Find where the given text appears and provide that cell's center as (X, Y) coordinate. 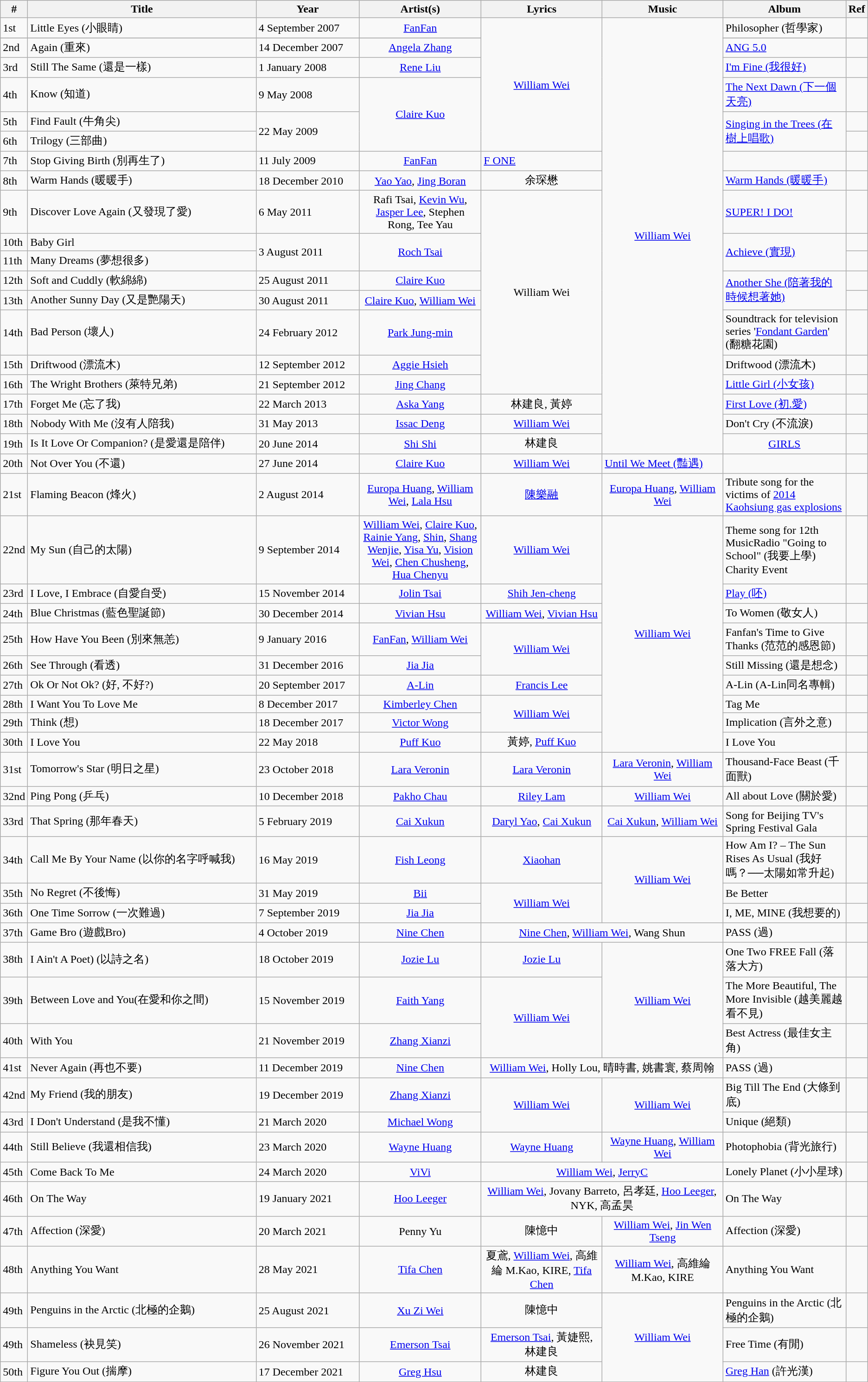
5th (14, 122)
48th (14, 1270)
陳樂融 (542, 495)
23 October 2018 (308, 769)
William Wei, Jovany Barreto, 呂孝廷, Hoo Leeger, NYK, 高孟昊 (602, 1199)
24 February 2012 (308, 333)
8 December 2017 (308, 704)
Achieve (實現) (785, 252)
Little Girl (小女孩) (785, 385)
Little Eyes (小眼睛) (142, 28)
Hoo Leeger (420, 1199)
Best Actress (最佳女主角) (785, 1041)
My Friend (我的朋友) (142, 1095)
11 December 2019 (308, 1068)
44th (14, 1146)
Many Dreams (夢想很多) (142, 261)
12th (14, 281)
Francis Lee (542, 685)
28 May 2021 (308, 1270)
4 October 2019 (308, 933)
Stop Giving Birth (別再生了) (142, 161)
Album (785, 9)
47th (14, 1231)
Shi Shi (420, 443)
37th (14, 933)
32nd (14, 797)
17th (14, 404)
I'm Fine (我很好) (785, 68)
Jolin Tsai (420, 594)
Nobody With Me (沒有人陪我) (142, 424)
26 November 2021 (308, 1344)
Title (142, 9)
Lyrics (542, 9)
Park Jung-min (420, 333)
50th (14, 1372)
ViVi (420, 1172)
Still Missing (還是想念) (785, 665)
Ref (857, 9)
Ok Or Not Ok? (好, 不好?) (142, 685)
24 March 2020 (308, 1172)
Penny Yu (420, 1231)
Bii (420, 893)
Figure You Out (揣摩) (142, 1372)
45th (14, 1172)
20 March 2021 (308, 1231)
22 March 2013 (308, 404)
24th (14, 613)
GIRLS (785, 443)
The Wright Brothers (萊特兄弟) (142, 385)
Emerson Tsai (420, 1344)
21 March 2020 (308, 1122)
One Two FREE Fall (落落大方) (785, 960)
# (14, 9)
Faith Yang (420, 1000)
Baby Girl (142, 242)
夏鳶, William Wei, 高維綸 M.Kao, KIRE, Tifa Chen (542, 1270)
Between Love and You(在愛和你之間) (142, 1000)
The More Beautiful, The More Invisible (越美麗越看不見) (785, 1000)
15 November 2014 (308, 594)
7th (14, 161)
16 May 2019 (308, 860)
William Wei, Holly Lou, 晴時書, 姚書寰, 蔡周翰 (602, 1068)
29th (14, 723)
33rd (14, 821)
Ping Pong (乒乓) (142, 797)
SUPER! I DO! (785, 212)
26th (14, 665)
The Next Dawn (下一個天亮) (785, 94)
4th (14, 94)
18 December 2010 (308, 181)
30th (14, 742)
21 November 2019 (308, 1041)
Don't Cry (不流淚) (785, 424)
All about Love (關於愛) (785, 797)
20th (14, 464)
Bad Person (壞人) (142, 333)
Shameless (袂見笑) (142, 1344)
40th (14, 1041)
Year (308, 9)
16th (14, 385)
A-Lin (420, 685)
3 August 2011 (308, 252)
I Want You To Love Me (142, 704)
Free Time (有閒) (785, 1344)
11 July 2009 (308, 161)
To Women (敬女人) (785, 613)
Tifa Chen (420, 1270)
23 March 2020 (308, 1146)
31 May 2019 (308, 893)
Lara Veronin, William Wei (663, 769)
Wayne Huang, William Wei (663, 1146)
Come Back To Me (142, 1172)
6 May 2011 (308, 212)
6th (14, 141)
22nd (14, 550)
Artist(s) (420, 9)
That Spring (那年春天) (142, 821)
17 December 2021 (308, 1372)
31st (14, 769)
Cai Xukun (420, 821)
31 May 2013 (308, 424)
Issac Deng (420, 424)
13th (14, 301)
7 September 2019 (308, 913)
Shih Jen-cheng (542, 594)
林建良, 黃婷 (542, 404)
余琛懋 (542, 181)
Kimberley Chen (420, 704)
ANG 5.0 (785, 47)
19 December 2019 (308, 1095)
Flaming Beacon (烽火) (142, 495)
19th (14, 443)
27th (14, 685)
Discover Love Again (又發現了愛) (142, 212)
Xu Zi Wei (420, 1310)
William Wei, 高維綸 M.Kao, KIRE (663, 1270)
1 January 2008 (308, 68)
Find Fault (牛角尖) (142, 122)
21st (14, 495)
Vivian Hsu (420, 613)
36th (14, 913)
Unique (絕類) (785, 1122)
Forget Me (忘了我) (142, 404)
22 May 2018 (308, 742)
My Sun (自己的太陽) (142, 550)
20 June 2014 (308, 443)
Soundtrack for television series 'Fondant Garden' (翻糖花園) (785, 333)
9th (14, 212)
Game Bro (遊戲Bro) (142, 933)
25 August 2011 (308, 281)
Victor Wong (420, 723)
Rene Liu (420, 68)
18th (14, 424)
30 August 2011 (308, 301)
43rd (14, 1122)
34th (14, 860)
FanFan, William Wei (420, 640)
10th (14, 242)
1st (14, 28)
Tomorrow's Star (明日之星) (142, 769)
William Wei, JerryC (602, 1172)
Until We Meet (豔遇) (663, 464)
Another Sunny Day (又是艷陽天) (142, 301)
Music (663, 9)
Call Me By Your Name (以你的名字呼喊我) (142, 860)
Soft and Cuddly (軟綿綿) (142, 281)
9 September 2014 (308, 550)
F ONE (542, 161)
I Ain't A Poet) (以詩之名) (142, 960)
How Am I? – The Sun Rises As Usual (我好嗎？──太陽如常升起) (785, 860)
See Through (看透) (142, 665)
Fish Leong (420, 860)
Angela Zhang (420, 47)
18 October 2019 (308, 960)
Jing Chang (420, 385)
Greg Han (許光漢) (785, 1372)
4 September 2007 (308, 28)
21 September 2012 (308, 385)
12 September 2012 (308, 365)
Cai Xukun, William Wei (663, 821)
William Wei, Vivian Hsu (542, 613)
One Time Sorrow (一次難過) (142, 913)
9 January 2016 (308, 640)
Still The Same (還是一樣) (142, 68)
2 August 2014 (308, 495)
38th (14, 960)
William Wei, Claire Kuo, Rainie Yang, Shin, Shang Wenjie, Yisa Yu, Vision Wei, Chen Chusheng, Hua Chenyu (420, 550)
Be Better (785, 893)
Again (重來) (142, 47)
42nd (14, 1095)
15th (14, 365)
Rafi Tsai, Kevin Wu, Jasper Lee, Stephen Rong, Tee Yau (420, 212)
23rd (14, 594)
Aska Yang (420, 404)
Yao Yao, Jing Boran (420, 181)
Lonely Planet (小小星球) (785, 1172)
Philosopher (哲學家) (785, 28)
11th (14, 261)
Play (呸) (785, 594)
Europa Huang, William Wei, Lala Hsu (420, 495)
No Regret (不後悔) (142, 893)
Know (知道) (142, 94)
27 June 2014 (308, 464)
Not Over You (不還) (142, 464)
35th (14, 893)
Pakho Chau (420, 797)
Riley Lam (542, 797)
I Love, I Embrace (自愛自受) (142, 594)
Still Believe (我還相信我) (142, 1146)
3rd (14, 68)
18 December 2017 (308, 723)
2nd (14, 47)
I Don't Understand (是我不懂) (142, 1122)
Theme song for 12th MusicRadio "Going to School" (我要上學) Charity Event (785, 550)
15 November 2019 (308, 1000)
25 August 2021 (308, 1310)
Aggie Hsieh (420, 365)
Think (想) (142, 723)
20 September 2017 (308, 685)
I, ME, MINE (我想要的) (785, 913)
First Love (初.愛) (785, 404)
With You (142, 1041)
39th (14, 1000)
A-Lin (A-Lin同名專輯) (785, 685)
14 December 2007 (308, 47)
Daryl Yao, Cai Xukun (542, 821)
Fanfan's Time to Give Thanks (范范的感恩節) (785, 640)
Europa Huang, William Wei (663, 495)
Is It Love Or Companion? (是愛還是陪伴) (142, 443)
31 December 2016 (308, 665)
Blue Christmas (藍色聖誕節) (142, 613)
Puff Kuo (420, 742)
Song for Beijing TV's Spring Festival Gala (785, 821)
14th (14, 333)
Roch Tsai (420, 252)
Tribute song for the victims of 2014 Kaohsiung gas explosions (785, 495)
46th (14, 1199)
Claire Kuo, William Wei (420, 301)
41st (14, 1068)
22 May 2009 (308, 132)
25th (14, 640)
Big Till The End (大條到底) (785, 1095)
Tag Me (785, 704)
Michael Wong (420, 1122)
9 May 2008 (308, 94)
8th (14, 181)
Another She (陪著我的時候想著她) (785, 290)
Greg Hsu (420, 1372)
Emerson Tsai, 黃婕熙, 林建良 (542, 1344)
William Wei, Jin Wen Tseng (663, 1231)
Photophobia (背光旅行) (785, 1146)
30 December 2014 (308, 613)
Never Again (再也不要) (142, 1068)
28th (14, 704)
Singing in the Trees (在樹上唱歌) (785, 132)
Trilogy (三部曲) (142, 141)
Nine Chen, William Wei, Wang Shun (602, 933)
黃婷, Puff Kuo (542, 742)
Thousand-Face Beast (千面獸) (785, 769)
How Have You Been (別來無恙) (142, 640)
19 January 2021 (308, 1199)
Implication (言外之意) (785, 723)
5 February 2019 (308, 821)
Xiaohan (542, 860)
10 December 2018 (308, 797)
